For the text-containing cell, return its midpoint in (x, y) coordinate format. 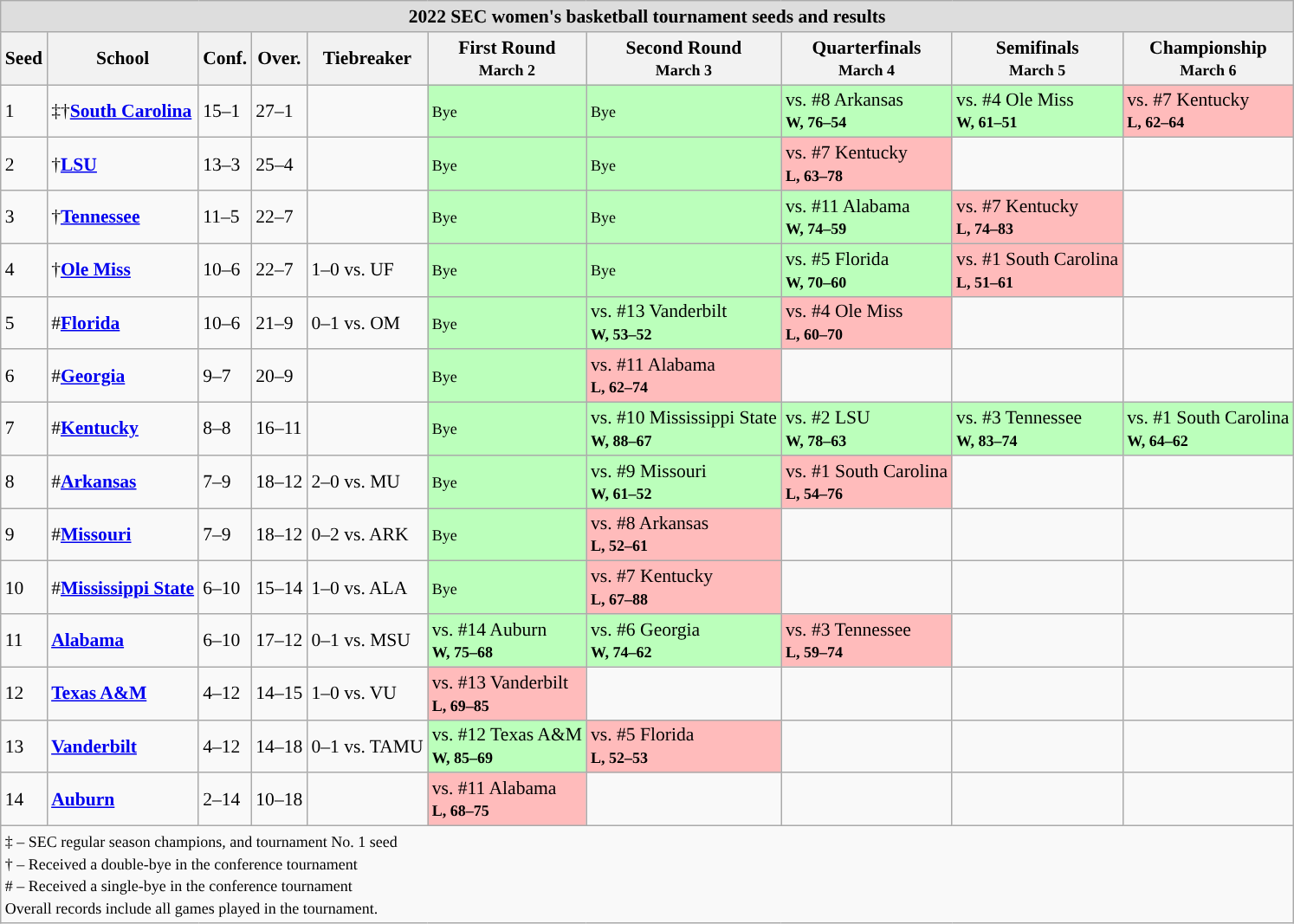
†Ole Miss (123, 270)
vs. #5 FloridaW, 70–60 (866, 270)
9–7 (225, 376)
2 (24, 165)
vs. #5 FloridaL, 52–53 (684, 746)
vs. #11 AlabamaL, 68–75 (508, 800)
Auburn (123, 800)
School (123, 59)
1–0 vs. VU (367, 693)
15–14 (279, 587)
vs. #14 AuburnW, 75–68 (508, 641)
20–9 (279, 376)
Vanderbilt (123, 746)
3 (24, 216)
Alabama (123, 641)
vs. #1 South CarolinaW, 64–62 (1207, 430)
0–1 vs. MSU (367, 641)
14–15 (279, 693)
#Georgia (123, 376)
First RoundMarch 2 (508, 59)
0–1 vs. TAMU (367, 746)
vs. #9 MissouriW, 61–52 (684, 481)
8–8 (225, 430)
8 (24, 481)
6 (24, 376)
5 (24, 322)
Conf. (225, 59)
Seed (24, 59)
14 (24, 800)
#Kentucky (123, 430)
14–18 (279, 746)
Texas A&M (123, 693)
vs. #11 AlabamaL, 62–74 (684, 376)
#Arkansas (123, 481)
QuarterfinalsMarch 4 (866, 59)
11–5 (225, 216)
16–11 (279, 430)
vs. #1 South CarolinaL, 51–61 (1038, 270)
†LSU (123, 165)
vs. #1 South CarolinaL, 54–76 (866, 481)
4 (24, 270)
21–9 (279, 322)
vs. #3 TennesseeL, 59–74 (866, 641)
13 (24, 746)
#Mississippi State (123, 587)
vs. #7 KentuckyL, 62–64 (1207, 111)
25–4 (279, 165)
27–1 (279, 111)
vs. #3 TennesseeW, 83–74 (1038, 430)
13–3 (225, 165)
vs. #8 ArkansasW, 76–54 (866, 111)
9 (24, 535)
10–18 (279, 800)
vs. #6 GeorgiaW, 74–62 (684, 641)
1–0 vs. ALA (367, 587)
†Tennessee (123, 216)
2–14 (225, 800)
vs. #13 VanderbiltW, 53–52 (684, 322)
2–0 vs. MU (367, 481)
ChampionshipMarch 6 (1207, 59)
11 (24, 641)
1 (24, 111)
7 (24, 430)
vs. #13 VanderbiltL, 69–85 (508, 693)
Over. (279, 59)
vs. #4 Ole MissW, 61–51 (1038, 111)
‡†South Carolina (123, 111)
0–2 vs. ARK (367, 535)
vs. #7 KentuckyL, 63–78 (866, 165)
vs. #7 KentuckyL, 74–83 (1038, 216)
vs. #4 Ole MissL, 60–70 (866, 322)
12 (24, 693)
vs. #11 AlabamaW, 74–59 (866, 216)
Second RoundMarch 3 (684, 59)
#Florida (123, 322)
#Missouri (123, 535)
Tiebreaker (367, 59)
vs. #12 Texas A&MW, 85–69 (508, 746)
vs. #10 Mississippi StateW, 88–67 (684, 430)
vs. #7 KentuckyL, 67–88 (684, 587)
0–1 vs. OM (367, 322)
15–1 (225, 111)
2022 SEC women's basketball tournament seeds and results (648, 16)
17–12 (279, 641)
vs. #8 ArkansasL, 52–61 (684, 535)
10 (24, 587)
SemifinalsMarch 5 (1038, 59)
vs. #2 LSUW, 78–63 (866, 430)
1–0 vs. UF (367, 270)
